Search for the cell housing the specified text and yield its (x, y) center coordinate. 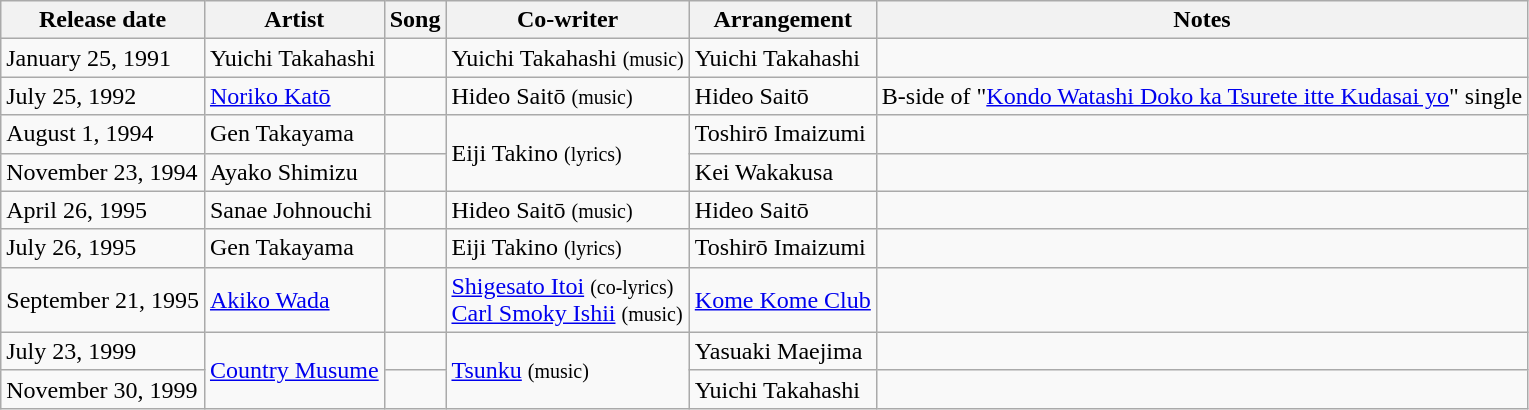
September 21, 1995 (103, 300)
B-side of "Kondo Watashi Doko ka Tsurete itte Kudasai yo" single (1202, 96)
Artist (294, 20)
Notes (1202, 20)
January 25, 1991 (103, 58)
Country Musume (294, 370)
August 1, 1994 (103, 134)
Yuichi Takahashi (music) (568, 58)
April 26, 1995 (103, 210)
November 23, 1994 (103, 172)
Sanae Johnouchi (294, 210)
November 30, 1999 (103, 389)
Release date (103, 20)
Kei Wakakusa (782, 172)
Akiko Wada (294, 300)
Tsunku (music) (568, 370)
Kome Kome Club (782, 300)
Co-writer (568, 20)
July 25, 1992 (103, 96)
Ayako Shimizu (294, 172)
Noriko Katō (294, 96)
July 23, 1999 (103, 351)
Arrangement (782, 20)
Shigesato Itoi (co-lyrics)Carl Smoky Ishii (music) (568, 300)
July 26, 1995 (103, 248)
Yasuaki Maejima (782, 351)
Song (415, 20)
